Determine the [x, y] coordinate at the center of the cell enclosing the given text.  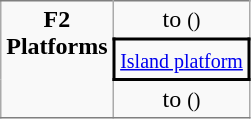
F2Platforms [58, 60]
Island platform [182, 60]
